Extract the [X, Y] coordinate from the center of the cell holding the provided text.  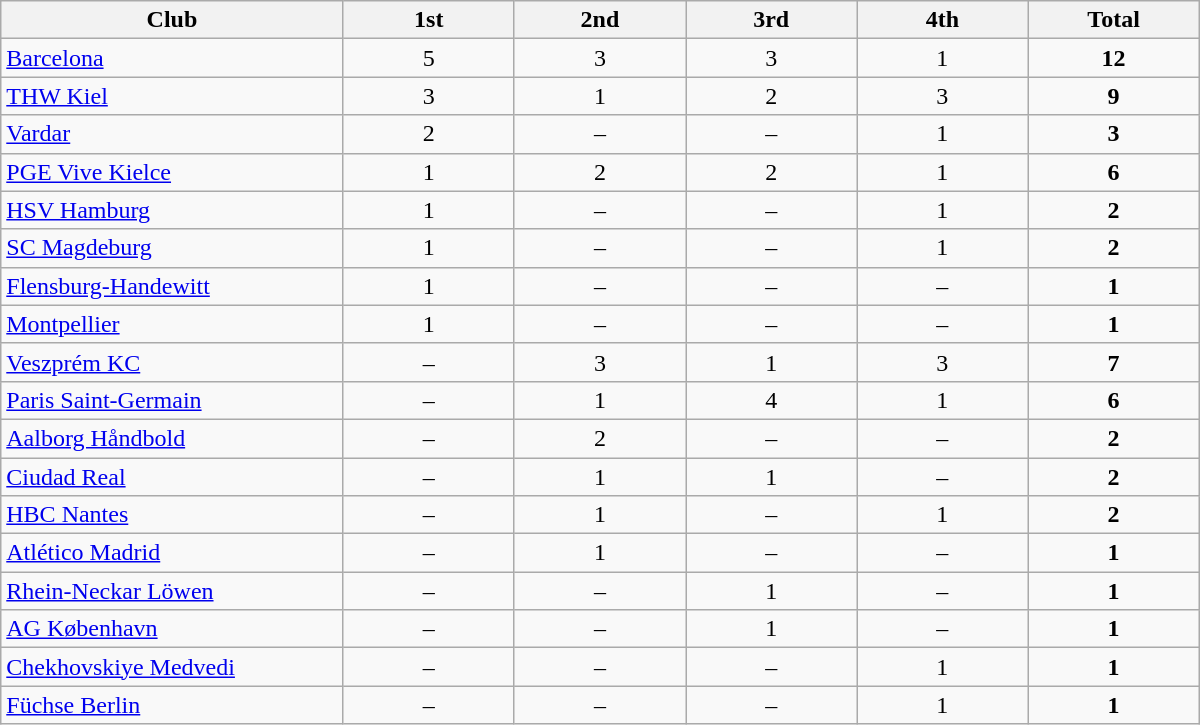
Paris Saint-Germain [172, 400]
SC Magdeburg [172, 248]
Ciudad Real [172, 477]
Füchse Berlin [172, 705]
HBC Nantes [172, 515]
Total [1114, 20]
Chekhovskiye Medvedi [172, 667]
Vardar [172, 134]
PGE Vive Kielce [172, 172]
12 [1114, 58]
HSV Hamburg [172, 210]
THW Kiel [172, 96]
AG København [172, 629]
Rhein-Neckar Löwen [172, 591]
Club [172, 20]
1st [428, 20]
9 [1114, 96]
7 [1114, 362]
Montpellier [172, 324]
Barcelona [172, 58]
3rd [772, 20]
4 [772, 400]
Atlético Madrid [172, 553]
2nd [600, 20]
4th [942, 20]
Aalborg Håndbold [172, 438]
5 [428, 58]
Veszprém KC [172, 362]
Flensburg-Handewitt [172, 286]
